From the cell containing the given text, extract its center point as [x, y] coordinate. 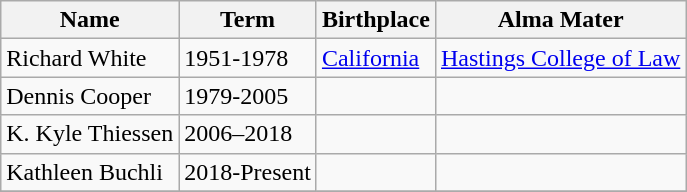
2006–2018 [248, 134]
1951-1978 [248, 58]
K. Kyle Thiessen [90, 134]
Kathleen Buchli [90, 172]
1979-2005 [248, 96]
Birthplace [376, 20]
Dennis Cooper [90, 96]
Alma Mater [560, 20]
Name [90, 20]
California [376, 58]
Term [248, 20]
2018-Present [248, 172]
Hastings College of Law [560, 58]
Richard White [90, 58]
